Identify which cell holds the provided text, then report its [X, Y] central coordinate. 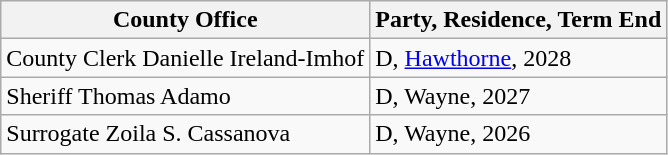
D, Wayne, 2026 [518, 134]
Sheriff Thomas Adamo [186, 96]
D, Wayne, 2027 [518, 96]
Surrogate Zoila S. Cassanova [186, 134]
Party, Residence, Term End [518, 20]
County Office [186, 20]
County Clerk Danielle Ireland-Imhof [186, 58]
D, Hawthorne, 2028 [518, 58]
